Search for the cell housing the specified text and yield its (X, Y) center coordinate. 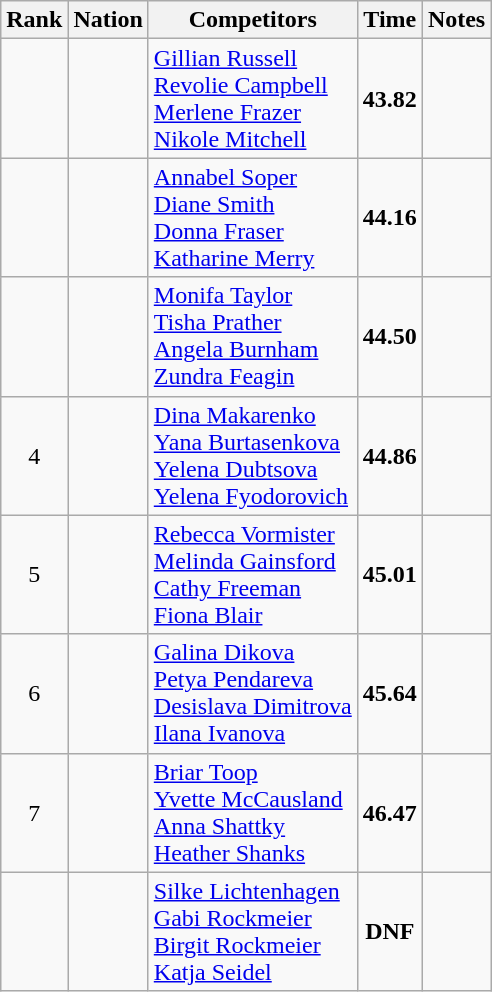
Briar ToopYvette McCauslandAnna ShattkyHeather Shanks (252, 812)
4 (34, 456)
DNF (390, 932)
Dina MakarenkoYana BurtasenkovaYelena DubtsovaYelena Fyodorovich (252, 456)
5 (34, 574)
Silke LichtenhagenGabi RockmeierBirgit RockmeierKatja Seidel (252, 932)
Galina DikovaPetya PendarevaDesislava DimitrovaIlana Ivanova (252, 694)
45.01 (390, 574)
Rank (34, 20)
46.47 (390, 812)
Time (390, 20)
44.50 (390, 336)
Rebecca VormisterMelinda GainsfordCathy FreemanFiona Blair (252, 574)
Annabel SoperDiane SmithDonna FraserKatharine Merry (252, 218)
Gillian RussellRevolie CampbellMerlene FrazerNikole Mitchell (252, 98)
Nation (108, 20)
7 (34, 812)
43.82 (390, 98)
44.16 (390, 218)
6 (34, 694)
Competitors (252, 20)
Notes (456, 20)
45.64 (390, 694)
Monifa TaylorTisha PratherAngela BurnhamZundra Feagin (252, 336)
44.86 (390, 456)
